For the text-containing cell, return its midpoint in (X, Y) coordinate format. 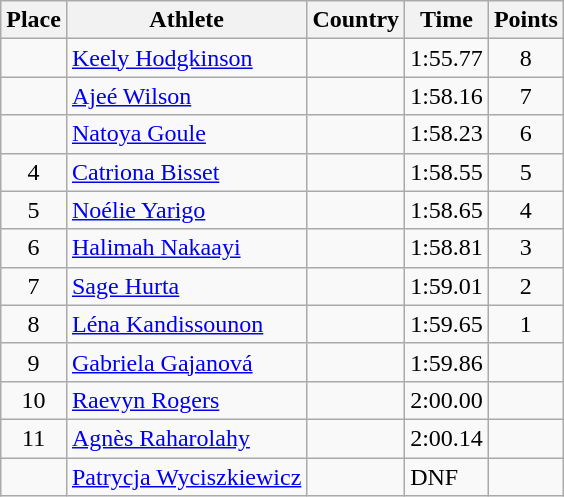
Keely Hodgkinson (186, 58)
2 (526, 286)
9 (34, 362)
Natoya Goule (186, 134)
Ajeé Wilson (186, 96)
3 (526, 248)
1:58.16 (447, 96)
1:59.65 (447, 324)
Athlete (186, 20)
1:58.55 (447, 172)
Raevyn Rogers (186, 400)
1:58.23 (447, 134)
Agnès Raharolahy (186, 438)
1:58.65 (447, 210)
2:00.00 (447, 400)
Points (526, 20)
Sage Hurta (186, 286)
Place (34, 20)
2:00.14 (447, 438)
1:59.86 (447, 362)
Noélie Yarigo (186, 210)
DNF (447, 477)
Léna Kandissounon (186, 324)
11 (34, 438)
10 (34, 400)
1:55.77 (447, 58)
Country (356, 20)
Time (447, 20)
1 (526, 324)
1:59.01 (447, 286)
Halimah Nakaayi (186, 248)
Catriona Bisset (186, 172)
Patrycja Wyciszkiewicz (186, 477)
1:58.81 (447, 248)
Gabriela Gajanová (186, 362)
